Search for the cell housing the specified text and yield its [X, Y] center coordinate. 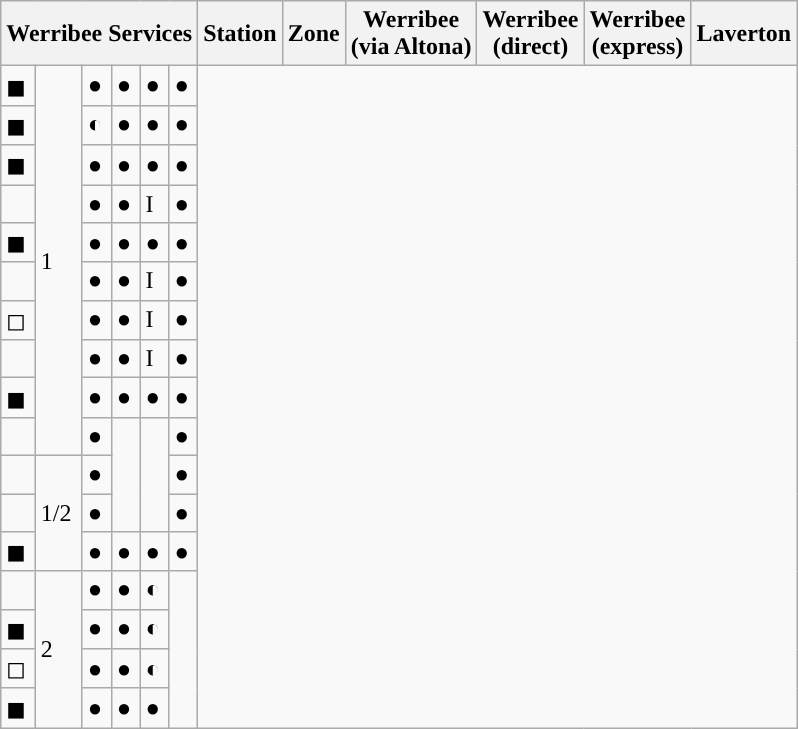
1 [58, 261]
Station [240, 34]
Werribee(via Altona) [411, 34]
Werribee(express) [638, 34]
Laverton [744, 34]
Werribee(direct) [530, 34]
2 [58, 650]
Werribee Services [100, 34]
Zone [314, 34]
1/2 [58, 513]
